Capture the cell that displays the provided text and extract its (x, y) central coordinate. 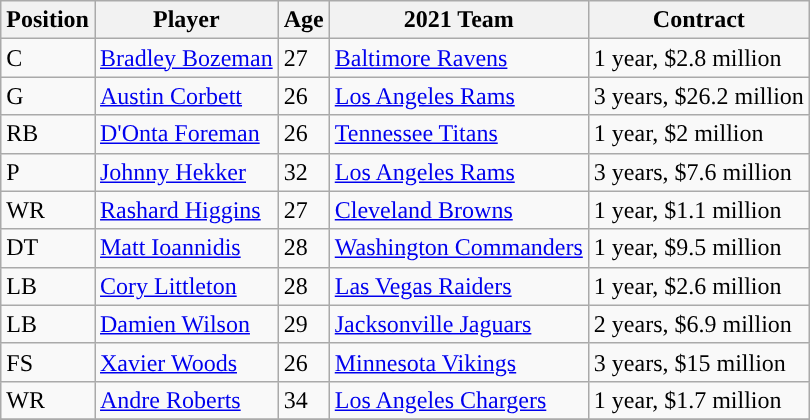
Jacksonville Jaguars (458, 324)
Age (304, 20)
Washington Commanders (458, 248)
1 year, $9.5 million (698, 248)
Bradley Bozeman (186, 58)
Rashard Higgins (186, 210)
29 (304, 324)
1 year, $1.7 million (698, 400)
2021 Team (458, 20)
1 year, $2.8 million (698, 58)
Contract (698, 20)
P (48, 172)
Cleveland Browns (458, 210)
Johnny Hekker (186, 172)
34 (304, 400)
Baltimore Ravens (458, 58)
Las Vegas Raiders (458, 286)
Austin Corbett (186, 96)
G (48, 96)
Xavier Woods (186, 362)
RB (48, 134)
C (48, 58)
FS (48, 362)
1 year, $1.1 million (698, 210)
1 year, $2 million (698, 134)
Andre Roberts (186, 400)
DT (48, 248)
Cory Littleton (186, 286)
D'Onta Foreman (186, 134)
Player (186, 20)
Damien Wilson (186, 324)
3 years, $26.2 million (698, 96)
3 years, $15 million (698, 362)
32 (304, 172)
Tennessee Titans (458, 134)
Position (48, 20)
Matt Ioannidis (186, 248)
3 years, $7.6 million (698, 172)
2 years, $6.9 million (698, 324)
Los Angeles Chargers (458, 400)
1 year, $2.6 million (698, 286)
Minnesota Vikings (458, 362)
